Return the [X, Y] coordinate for the center point of the cell that contains the specified text.  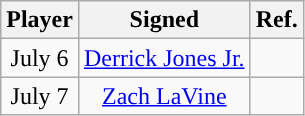
Zach LaVine [164, 96]
Ref. [276, 20]
July 6 [40, 58]
Signed [164, 20]
July 7 [40, 96]
Player [40, 20]
Derrick Jones Jr. [164, 58]
